Scan for the cell matching the given text and deliver its (x, y) coordinate at center. 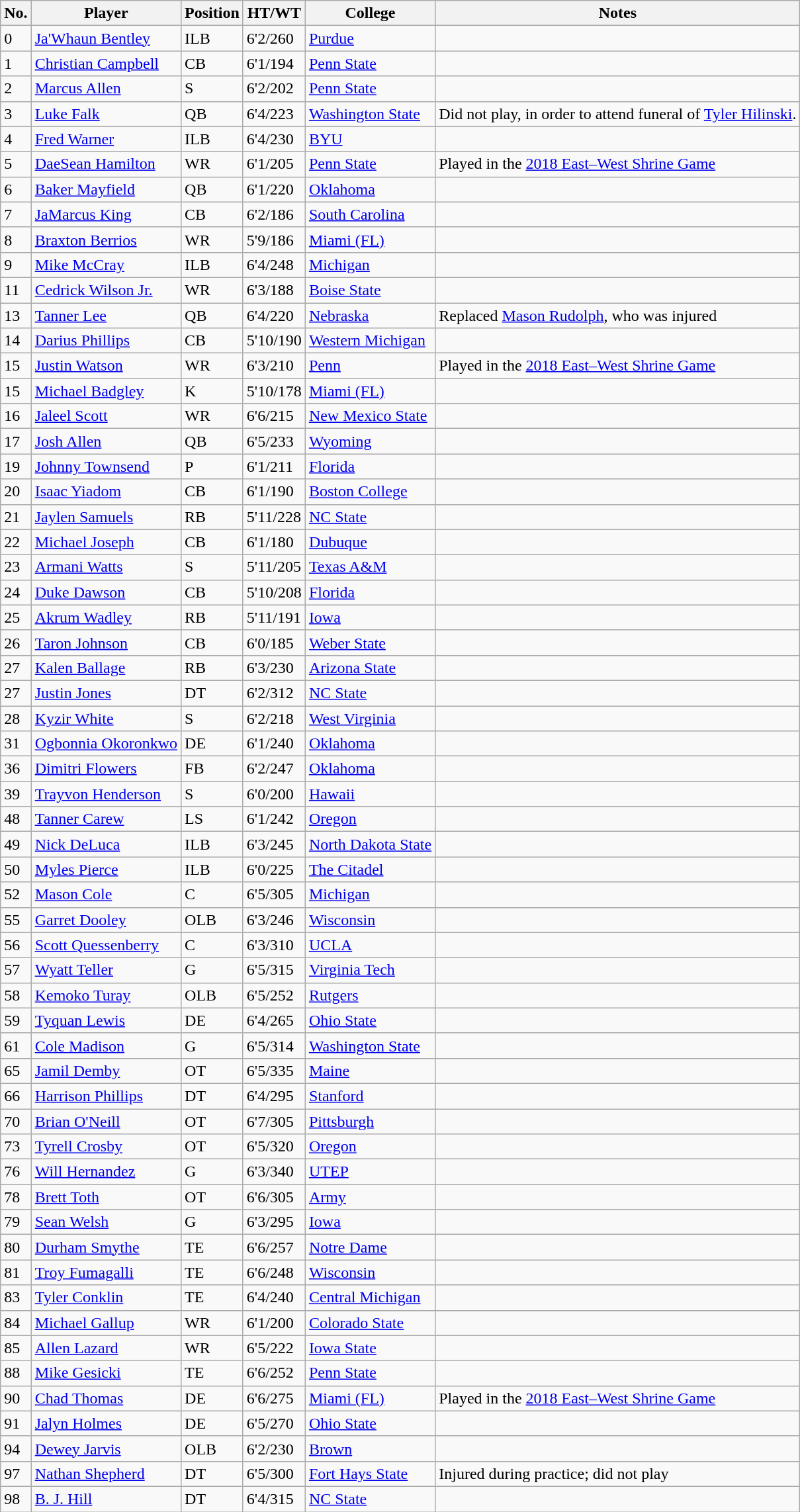
K (212, 391)
6'5/252 (274, 995)
6'3/246 (274, 920)
Durham Smythe (106, 1247)
Mason Cole (106, 895)
6'1/240 (274, 744)
Maine (370, 1071)
6'0/225 (274, 869)
Isaac Yiadom (106, 492)
College (370, 13)
Myles Pierce (106, 869)
61 (16, 1045)
6'2/186 (274, 214)
Chad Thomas (106, 1398)
91 (16, 1423)
6'5/233 (274, 441)
Fred Warner (106, 139)
Armani Watts (106, 567)
Darius Phillips (106, 341)
Allen Lazard (106, 1348)
Jaylen Samuels (106, 517)
59 (16, 1020)
94 (16, 1448)
Akrum Wadley (106, 617)
11 (16, 290)
Player (106, 13)
6'4/230 (274, 139)
6'3/188 (274, 290)
Wyatt Teller (106, 970)
24 (16, 592)
Nick DeLuca (106, 844)
Weber State (370, 643)
Kemoko Turay (106, 995)
6'4/240 (274, 1298)
6'1/220 (274, 189)
6'5/270 (274, 1423)
6'3/245 (274, 844)
Ja'Whaun Bentley (106, 38)
P (212, 467)
7 (16, 214)
6'2/247 (274, 769)
Iowa State (370, 1348)
52 (16, 895)
Michael Joseph (106, 542)
Justin Jones (106, 693)
HT/WT (274, 13)
20 (16, 492)
9 (16, 265)
Tyquan Lewis (106, 1020)
70 (16, 1122)
5'11/228 (274, 517)
6 (16, 189)
58 (16, 995)
New Mexico State (370, 416)
Sean Welsh (106, 1222)
Position (212, 13)
Jalyn Holmes (106, 1423)
North Dakota State (370, 844)
Marcus Allen (106, 89)
Baker Mayfield (106, 189)
DaeSean Hamilton (106, 164)
Virginia Tech (370, 970)
16 (16, 416)
6'1/194 (274, 64)
Jamil Demby (106, 1071)
Kalen Ballage (106, 668)
17 (16, 441)
Rutgers (370, 995)
6'3/210 (274, 366)
Fort Hays State (370, 1474)
Will Hernandez (106, 1172)
6'5/315 (274, 970)
6'3/310 (274, 945)
Cole Madison (106, 1045)
Dimitri Flowers (106, 769)
Boise State (370, 290)
4 (16, 139)
57 (16, 970)
97 (16, 1474)
26 (16, 643)
6'4/315 (274, 1499)
The Citadel (370, 869)
6'0/185 (274, 643)
6'6/275 (274, 1398)
88 (16, 1373)
Boston College (370, 492)
Luke Falk (106, 114)
Hawaii (370, 794)
6'4/223 (274, 114)
6'1/190 (274, 492)
Ogbonnia Okoronkwo (106, 744)
Troy Fumagalli (106, 1272)
Johnny Townsend (106, 467)
49 (16, 844)
Injured during practice; did not play (618, 1474)
Tyrell Crosby (106, 1147)
3 (16, 114)
6'5/314 (274, 1045)
B. J. Hill (106, 1499)
Garret Dooley (106, 920)
Arizona State (370, 668)
19 (16, 467)
6'6/215 (274, 416)
Cedrick Wilson Jr. (106, 290)
Taron Johnson (106, 643)
6'1/242 (274, 819)
Josh Allen (106, 441)
5'10/208 (274, 592)
31 (16, 744)
0 (16, 38)
Tanner Lee (106, 316)
6'1/180 (274, 542)
Michael Badgley (106, 391)
Harrison Phillips (106, 1096)
6'5/222 (274, 1348)
8 (16, 240)
South Carolina (370, 214)
5'10/178 (274, 391)
23 (16, 567)
21 (16, 517)
6'7/305 (274, 1122)
48 (16, 819)
5 (16, 164)
Wyoming (370, 441)
Dubuque (370, 542)
6'2/260 (274, 38)
13 (16, 316)
Christian Campbell (106, 64)
6'4/295 (274, 1096)
Texas A&M (370, 567)
No. (16, 13)
6'4/265 (274, 1020)
28 (16, 718)
Stanford (370, 1096)
UCLA (370, 945)
6'5/300 (274, 1474)
6'5/335 (274, 1071)
83 (16, 1298)
Army (370, 1197)
Mike McCray (106, 265)
Jaleel Scott (106, 416)
6'3/340 (274, 1172)
55 (16, 920)
Brett Toth (106, 1197)
Tanner Carew (106, 819)
98 (16, 1499)
6'2/202 (274, 89)
36 (16, 769)
6'2/218 (274, 718)
6'1/211 (274, 467)
Penn (370, 366)
Pittsburgh (370, 1122)
Colorado State (370, 1323)
5'10/190 (274, 341)
50 (16, 869)
Purdue (370, 38)
25 (16, 617)
Brian O'Neill (106, 1122)
6'6/257 (274, 1247)
Trayvon Henderson (106, 794)
JaMarcus King (106, 214)
BYU (370, 139)
81 (16, 1272)
Scott Quessenberry (106, 945)
6'6/252 (274, 1373)
6'5/320 (274, 1147)
22 (16, 542)
6'4/220 (274, 316)
5'11/205 (274, 567)
2 (16, 89)
6'2/230 (274, 1448)
West Virginia (370, 718)
Nebraska (370, 316)
Tyler Conklin (106, 1298)
FB (212, 769)
85 (16, 1348)
90 (16, 1398)
56 (16, 945)
76 (16, 1172)
6'2/312 (274, 693)
79 (16, 1222)
6'3/295 (274, 1222)
66 (16, 1096)
84 (16, 1323)
Dewey Jarvis (106, 1448)
65 (16, 1071)
1 (16, 64)
Mike Gesicki (106, 1373)
Duke Dawson (106, 592)
6'5/305 (274, 895)
39 (16, 794)
6'6/248 (274, 1272)
6'6/305 (274, 1197)
5'11/191 (274, 617)
5'9/186 (274, 240)
Notes (618, 13)
6'4/248 (274, 265)
80 (16, 1247)
78 (16, 1197)
Notre Dame (370, 1247)
Brown (370, 1448)
Justin Watson (106, 366)
6'0/200 (274, 794)
Central Michigan (370, 1298)
6'1/205 (274, 164)
Nathan Shepherd (106, 1474)
Michael Gallup (106, 1323)
Western Michigan (370, 341)
14 (16, 341)
6'3/230 (274, 668)
6'1/200 (274, 1323)
Did not play, in order to attend funeral of Tyler Hilinski. (618, 114)
UTEP (370, 1172)
73 (16, 1147)
Kyzir White (106, 718)
Replaced Mason Rudolph, who was injured (618, 316)
LS (212, 819)
Braxton Berrios (106, 240)
